Return (x, y) of the center of cell containing provided text 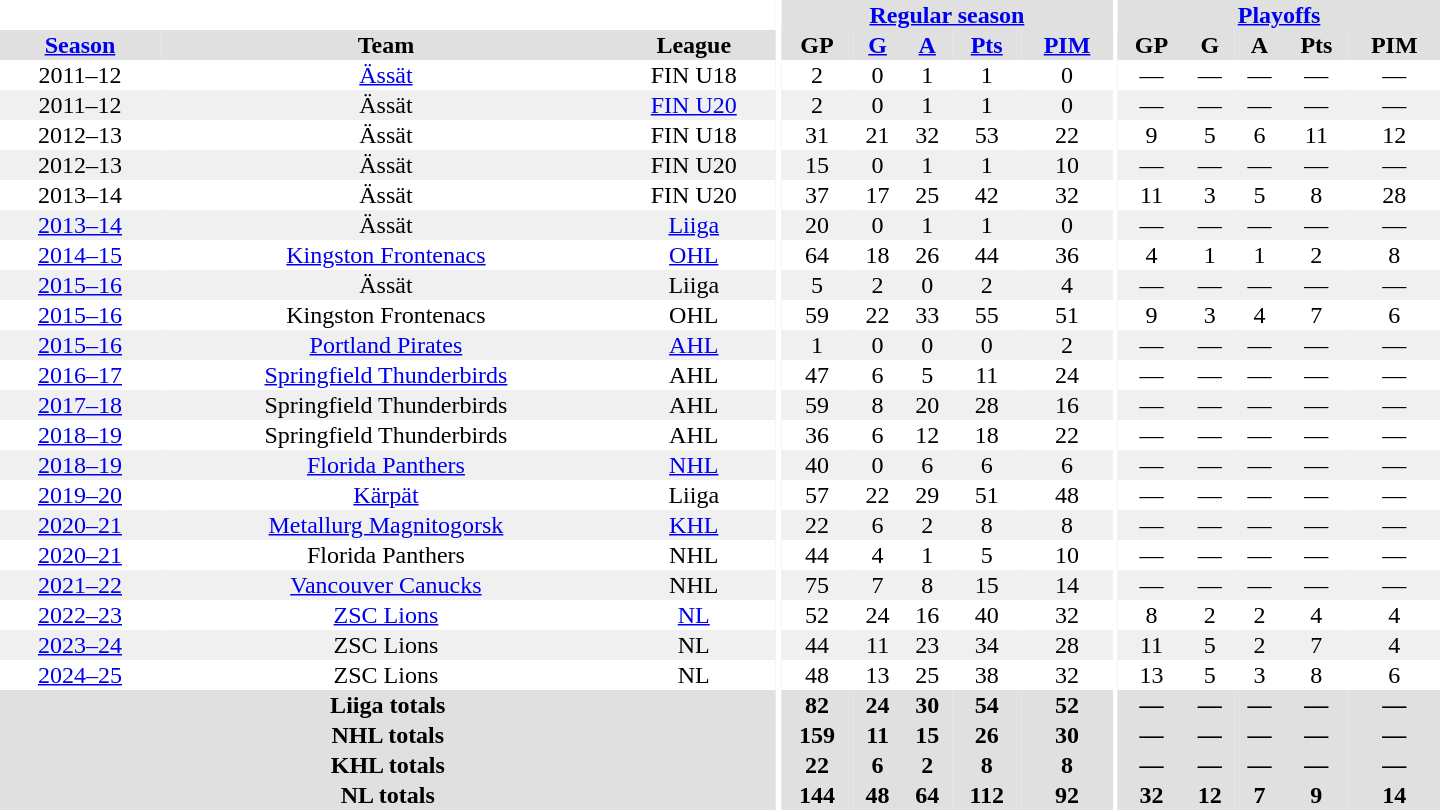
2017–18 (80, 405)
2016–17 (80, 375)
17 (878, 195)
55 (986, 315)
144 (817, 795)
NHL totals (388, 735)
47 (817, 375)
21 (878, 135)
2024–25 (80, 675)
Vancouver Canucks (386, 585)
Season (80, 45)
42 (986, 195)
37 (817, 195)
2023–24 (80, 645)
31 (817, 135)
Team (386, 45)
34 (986, 645)
92 (1066, 795)
112 (986, 795)
33 (927, 315)
38 (986, 675)
Kärpät (386, 495)
53 (986, 135)
Metallurg Magnitogorsk (386, 525)
2021–22 (80, 585)
NL totals (388, 795)
23 (927, 645)
League (694, 45)
Playoffs (1279, 15)
2014–15 (80, 255)
Liiga totals (388, 705)
159 (817, 735)
KHL totals (388, 765)
82 (817, 705)
KHL (694, 525)
2019–20 (80, 495)
54 (986, 705)
29 (927, 495)
Regular season (947, 15)
57 (817, 495)
Portland Pirates (386, 345)
2022–23 (80, 615)
75 (817, 585)
